Output the (x, y) coordinate of the center of the cell containing the given text.  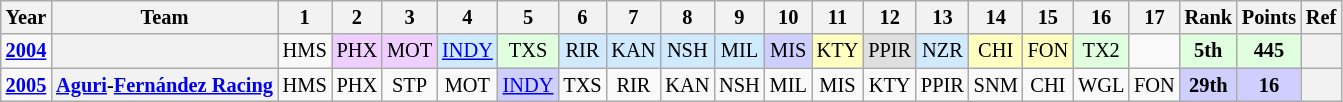
10 (788, 17)
STP (410, 85)
Rank (1208, 17)
Points (1269, 17)
29th (1208, 85)
17 (1154, 17)
WGL (1101, 85)
Year (26, 17)
7 (634, 17)
2004 (26, 51)
Ref (1321, 17)
2 (357, 17)
TX2 (1101, 51)
Team (164, 17)
11 (838, 17)
1 (305, 17)
4 (468, 17)
8 (687, 17)
5 (528, 17)
NZR (942, 51)
445 (1269, 51)
SNM (996, 85)
14 (996, 17)
12 (890, 17)
5th (1208, 51)
9 (739, 17)
15 (1048, 17)
3 (410, 17)
2005 (26, 85)
Aguri-Fernández Racing (164, 85)
13 (942, 17)
6 (582, 17)
